Provide the (x, y) coordinate of the cell's center where the given text is located.  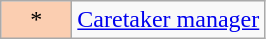
* (36, 20)
Caretaker manager (168, 20)
